Scan for the cell matching the given text and deliver its [X, Y] coordinate at center. 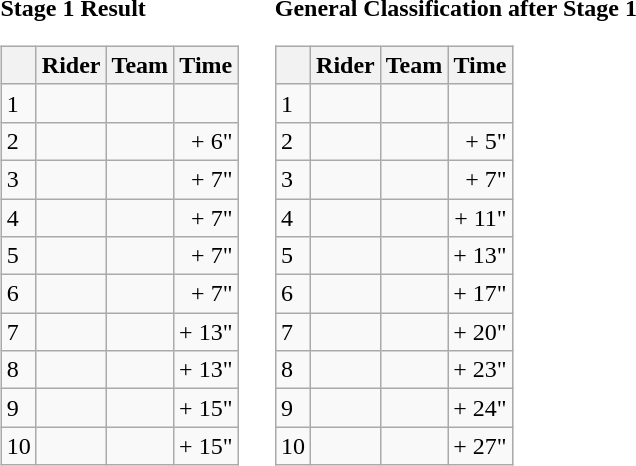
+ 23" [480, 370]
+ 17" [480, 294]
+ 5" [480, 141]
+ 24" [480, 408]
+ 27" [480, 446]
+ 6" [206, 141]
+ 11" [480, 217]
+ 20" [480, 332]
